Return the (X, Y) coordinate for the center point of the cell that contains the specified text.  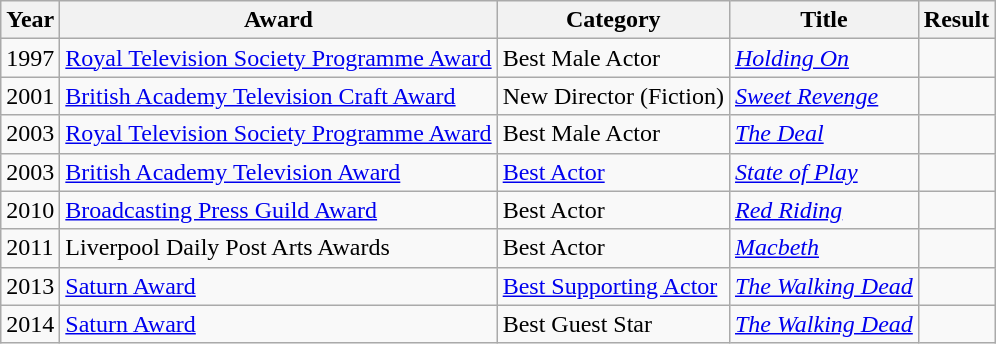
Title (824, 20)
Best Guest Star (613, 324)
Red Riding (824, 210)
Macbeth (824, 248)
Broadcasting Press Guild Award (278, 210)
Year (30, 20)
British Academy Television Craft Award (278, 96)
Holding On (824, 58)
2010 (30, 210)
Best Supporting Actor (613, 286)
2014 (30, 324)
British Academy Television Award (278, 172)
Category (613, 20)
Award (278, 20)
The Deal (824, 134)
Sweet Revenge (824, 96)
New Director (Fiction) (613, 96)
State of Play (824, 172)
Result (956, 20)
2013 (30, 286)
2001 (30, 96)
1997 (30, 58)
Liverpool Daily Post Arts Awards (278, 248)
2011 (30, 248)
